Pinpoint the cell where the given text exists, returning its (X, Y) midpoint coordinate. 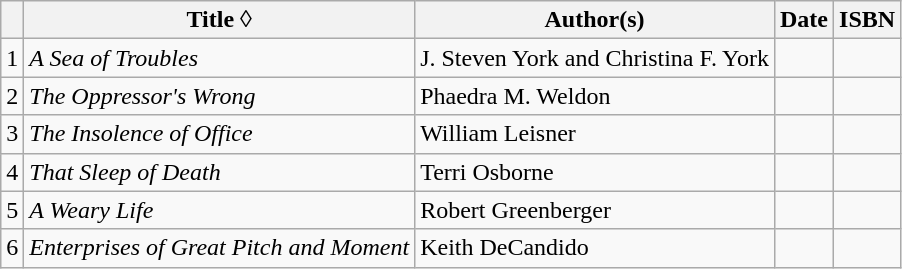
3 (12, 134)
1 (12, 58)
Date (804, 20)
Enterprises of Great Pitch and Moment (220, 248)
The Oppressor's Wrong (220, 96)
The Insolence of Office (220, 134)
Phaedra M. Weldon (595, 96)
That Sleep of Death (220, 172)
J. Steven York and Christina F. York (595, 58)
Title ◊ (220, 20)
ISBN (868, 20)
6 (12, 248)
A Sea of Troubles (220, 58)
Robert Greenberger (595, 210)
2 (12, 96)
4 (12, 172)
Terri Osborne (595, 172)
5 (12, 210)
William Leisner (595, 134)
Keith DeCandido (595, 248)
A Weary Life (220, 210)
Author(s) (595, 20)
